From the cell containing the given text, extract its center point as [X, Y] coordinate. 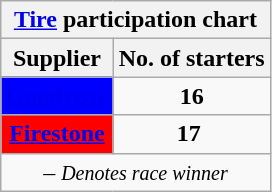
17 [192, 134]
Supplier [57, 58]
No. of starters [192, 58]
Tire participation chart [136, 20]
– Denotes race winner [136, 172]
Goodyear [57, 96]
Firestone [57, 134]
16 [192, 96]
